From the cell containing the given text, extract its center point as (x, y) coordinate. 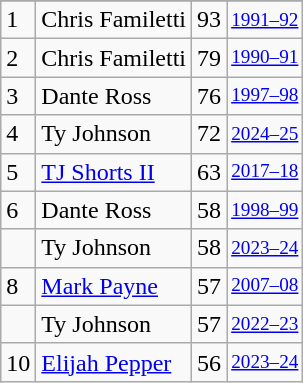
72 (210, 134)
3 (18, 96)
2017–18 (265, 172)
2007–08 (265, 286)
1991–92 (265, 20)
10 (18, 362)
5 (18, 172)
2 (18, 58)
2022–23 (265, 324)
1 (18, 20)
76 (210, 96)
63 (210, 172)
6 (18, 210)
1998–99 (265, 210)
4 (18, 134)
TJ Shorts II (114, 172)
Elijah Pepper (114, 362)
2024–25 (265, 134)
8 (18, 286)
1990–91 (265, 58)
56 (210, 362)
79 (210, 58)
93 (210, 20)
1997–98 (265, 96)
Mark Payne (114, 286)
